Provide the (x, y) coordinate of the cell's center where the given text is located.  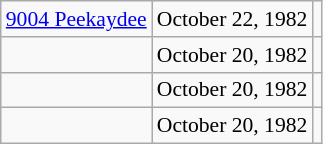
October 22, 1982 (232, 19)
9004 Peekaydee (76, 19)
